Pinpoint the cell where the given text exists, returning its (x, y) midpoint coordinate. 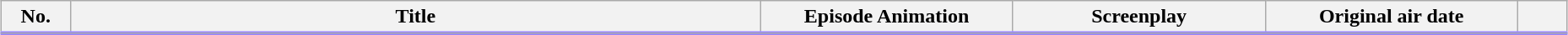
No. (35, 17)
Original air date (1391, 17)
Episode Animation (886, 17)
Title (415, 17)
Screenplay (1139, 17)
